Provide the [x, y] coordinate of the cell's center where the given text is located.  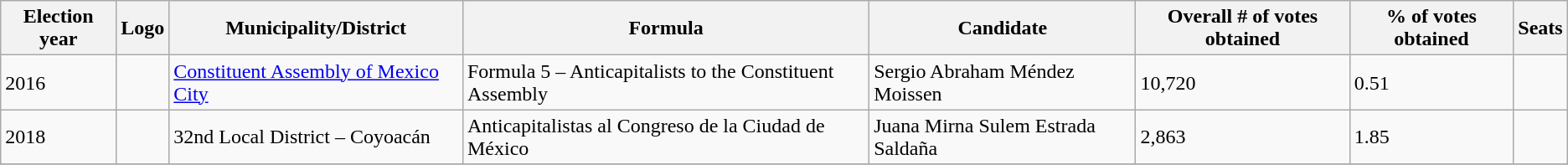
Formula 5 – Anticapitalists to the Constituent Assembly [665, 82]
% of votes obtained [1431, 28]
Seats [1540, 28]
10,720 [1243, 82]
Juana Mirna Sulem Estrada Saldaña [1003, 137]
Election year [59, 28]
Municipality/District [317, 28]
Anticapitalistas al Congreso de la Ciudad de México [665, 137]
Sergio Abraham Méndez Moissen [1003, 82]
Logo [142, 28]
2,863 [1243, 137]
1.85 [1431, 137]
2018 [59, 137]
Overall # of votes obtained [1243, 28]
Candidate [1003, 28]
Constituent Assembly of Mexico City [317, 82]
0.51 [1431, 82]
2016 [59, 82]
32nd Local District – Coyoacán [317, 137]
Formula [665, 28]
